Determine the [x, y] coordinate at the center of the cell enclosing the given text.  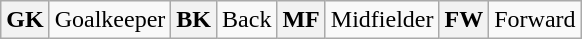
MF [301, 20]
Goalkeeper [110, 20]
FW [464, 20]
BK [194, 20]
GK [25, 20]
Midfielder [382, 20]
Forward [535, 20]
Back [247, 20]
